Scan for the cell matching the given text and deliver its [X, Y] coordinate at center. 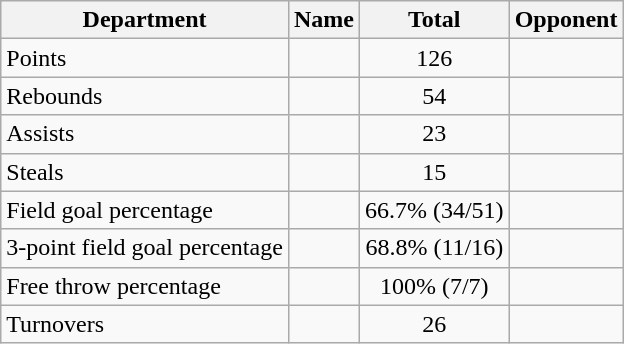
100% (7/7) [434, 286]
126 [434, 58]
54 [434, 96]
Total [434, 20]
68.8% (11/16) [434, 248]
Turnovers [145, 324]
Opponent [566, 20]
Name [324, 20]
Points [145, 58]
Department [145, 20]
23 [434, 134]
15 [434, 172]
Free throw percentage [145, 286]
66.7% (34/51) [434, 210]
3-point field goal percentage [145, 248]
Rebounds [145, 96]
26 [434, 324]
Steals [145, 172]
Field goal percentage [145, 210]
Assists [145, 134]
